Scan for the cell matching the given text and deliver its [X, Y] coordinate at center. 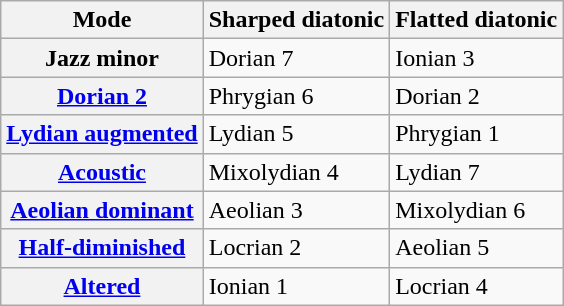
Half-diminished [102, 248]
Locrian 4 [476, 286]
Sharped diatonic [296, 20]
Acoustic [102, 172]
Dorian 7 [296, 58]
Mixolydian 4 [296, 172]
Ionian 1 [296, 286]
Phrygian 6 [296, 96]
Altered [102, 286]
Aeolian dominant [102, 210]
Lydian augmented [102, 134]
Lydian 7 [476, 172]
Phrygian 1 [476, 134]
Aeolian 3 [296, 210]
Mixolydian 6 [476, 210]
Jazz minor [102, 58]
Aeolian 5 [476, 248]
Flatted diatonic [476, 20]
Lydian 5 [296, 134]
Locrian 2 [296, 248]
Ionian 3 [476, 58]
Mode [102, 20]
